Locate the cell with the specified text and output its (x, y) center coordinate. 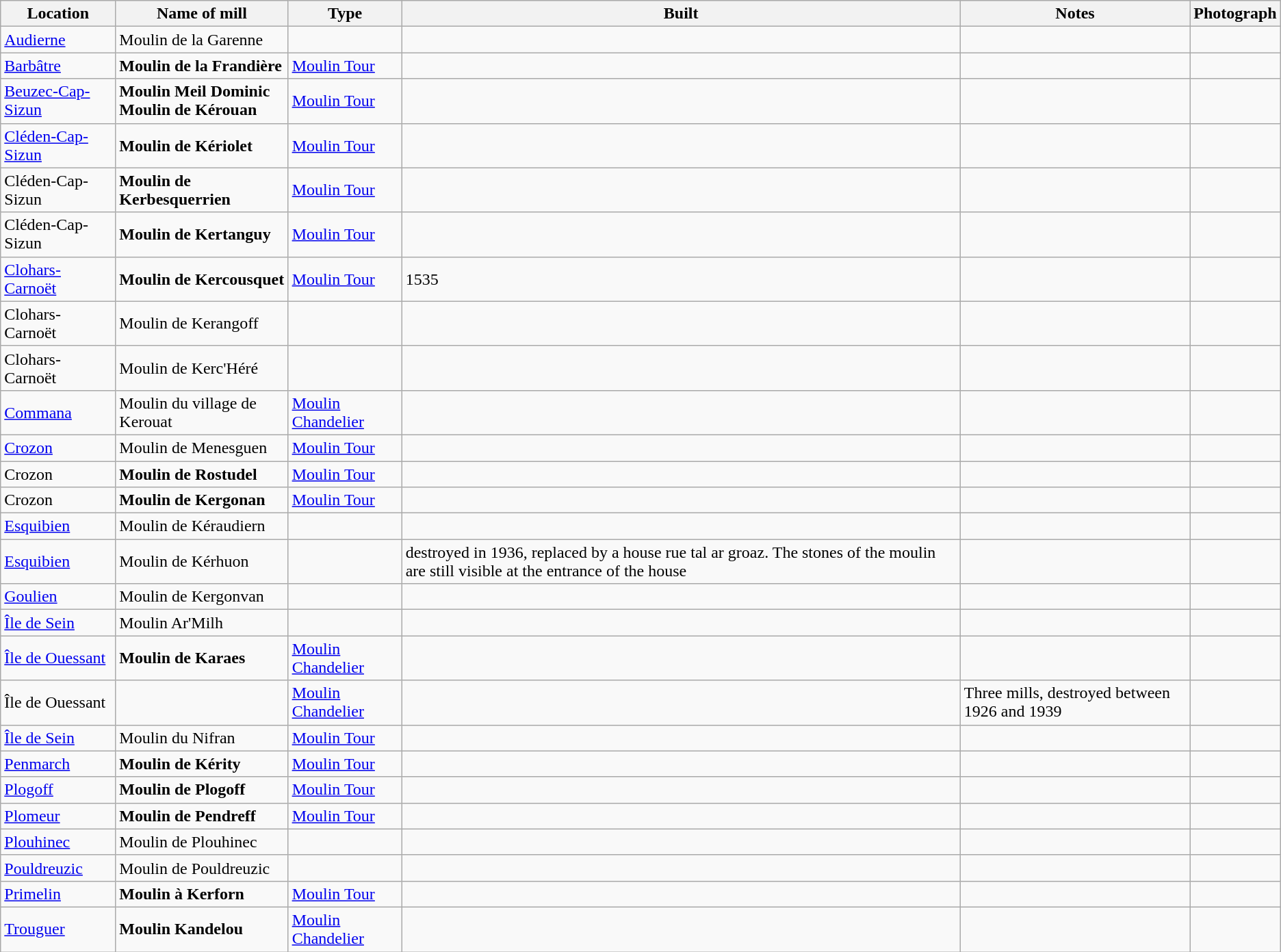
Moulin de la Frandière (202, 66)
Moulin de Pouldreuzic (202, 868)
Beuzec-Cap-Sizun (58, 101)
Moulin de Kertanguy (202, 234)
Moulin du Nifran (202, 738)
Moulin de Kergonvan (202, 597)
Moulin de Rostudel (202, 474)
Primelin (58, 894)
Moulin de la Garenne (202, 40)
Plouhinec (58, 842)
Three mills, destroyed between 1926 and 1939 (1075, 702)
Moulin de Kerbesquerrien (202, 190)
Pouldreuzic (58, 868)
Moulin à Kerforn (202, 894)
Trouguer (58, 929)
Location (58, 14)
Moulin de Menesguen (202, 448)
Moulin de Kercousquet (202, 279)
Moulin de Kérity (202, 764)
Penmarch (58, 764)
Goulien (58, 597)
Commana (58, 412)
Moulin Kandelou (202, 929)
destroyed in 1936, replaced by a house rue tal ar groaz. The stones of the moulin are still visible at the entrance of the house (681, 561)
Moulin de Kériolet (202, 145)
Barbâtre (58, 66)
Moulin de Plogoff (202, 790)
Moulin de Plouhinec (202, 842)
Moulin de Kergonan (202, 500)
Notes (1075, 14)
Moulin de Kérhuon (202, 561)
Plomeur (58, 816)
Type (345, 14)
Moulin de Kerc'Héré (202, 368)
Photograph (1235, 14)
Built (681, 14)
Moulin du village de Kerouat (202, 412)
Audierne (58, 40)
Moulin de Karaes (202, 658)
1535 (681, 279)
Moulin Meil DominicMoulin de Kérouan (202, 101)
Name of mill (202, 14)
Plogoff (58, 790)
Moulin de Pendreff (202, 816)
Moulin de Kerangoff (202, 323)
Moulin de Kéraudiern (202, 526)
Moulin Ar'Milh (202, 623)
